Output the (x, y) coordinate of the center of the cell containing the given text.  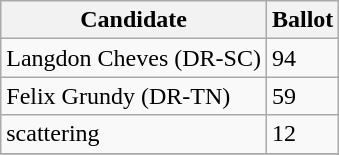
59 (302, 96)
Langdon Cheves (DR-SC) (134, 58)
scattering (134, 134)
Felix Grundy (DR-TN) (134, 96)
94 (302, 58)
12 (302, 134)
Ballot (302, 20)
Candidate (134, 20)
